Identify which cell holds the provided text, then report its (X, Y) central coordinate. 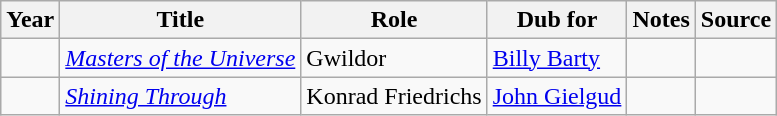
Shining Through (180, 96)
Dub for (557, 20)
Title (180, 20)
Role (394, 20)
Gwildor (394, 58)
John Gielgud (557, 96)
Konrad Friedrichs (394, 96)
Billy Barty (557, 58)
Masters of the Universe (180, 58)
Source (736, 20)
Notes (661, 20)
Year (30, 20)
